For the text-containing cell, return its midpoint in (x, y) coordinate format. 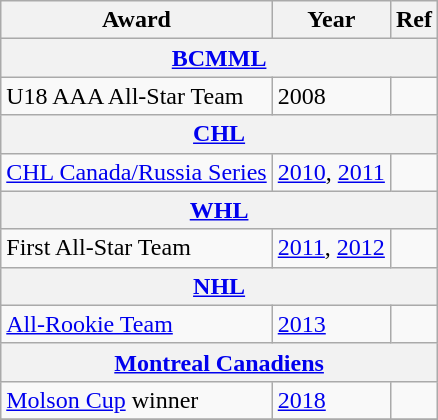
Molson Cup winner (136, 400)
First All-Star Team (136, 248)
U18 AAA All-Star Team (136, 96)
2011, 2012 (331, 248)
NHL (220, 286)
Year (331, 20)
CHL Canada/Russia Series (136, 172)
BCMML (220, 58)
Award (136, 20)
2018 (331, 400)
2013 (331, 324)
All-Rookie Team (136, 324)
CHL (220, 134)
Montreal Canadiens (220, 362)
2010, 2011 (331, 172)
Ref (414, 20)
2008 (331, 96)
WHL (220, 210)
